Locate the cell with the specified text and output its [x, y] center coordinate. 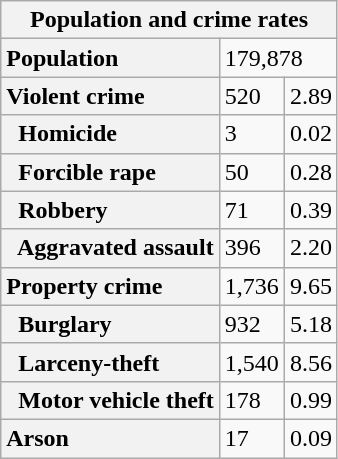
179,878 [278, 58]
1,540 [252, 362]
Population [110, 58]
8.56 [310, 362]
17 [252, 438]
0.28 [310, 172]
Robbery [110, 210]
932 [252, 324]
Forcible rape [110, 172]
2.20 [310, 248]
2.89 [310, 96]
1,736 [252, 286]
Burglary [110, 324]
0.39 [310, 210]
396 [252, 248]
520 [252, 96]
3 [252, 134]
5.18 [310, 324]
Homicide [110, 134]
9.65 [310, 286]
50 [252, 172]
Larceny-theft [110, 362]
Population and crime rates [170, 20]
0.99 [310, 400]
0.09 [310, 438]
71 [252, 210]
178 [252, 400]
0.02 [310, 134]
Arson [110, 438]
Aggravated assault [110, 248]
Property crime [110, 286]
Motor vehicle theft [110, 400]
Violent crime [110, 96]
